Extract the [X, Y] coordinate from the center of the cell holding the provided text.  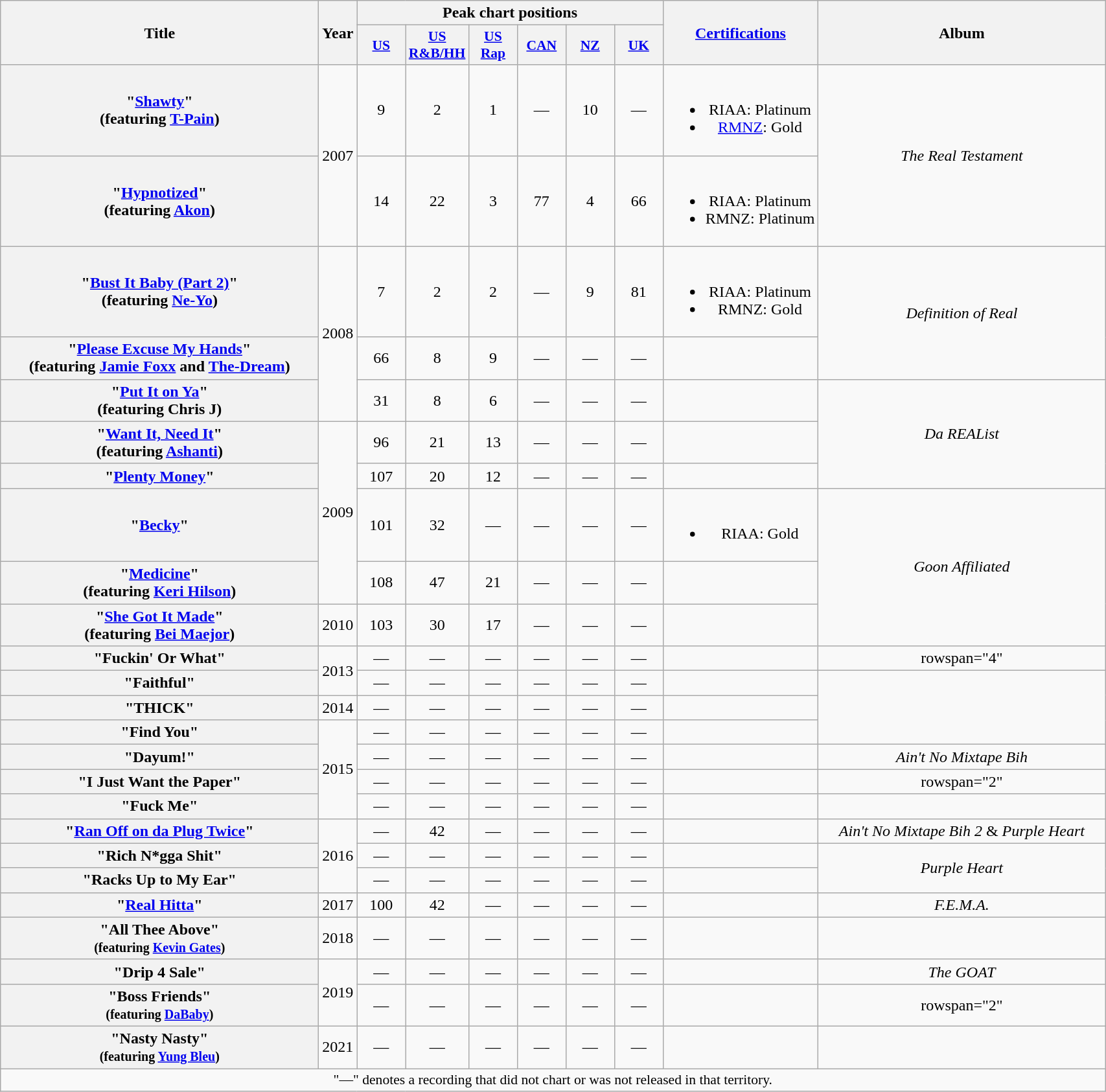
rowspan="4" [962, 658]
"Becky" [159, 525]
Ain't No Mixtape Bih [962, 757]
Album [962, 32]
14 [381, 201]
17 [492, 625]
30 [437, 625]
10 [590, 110]
101 [381, 525]
US R&B/HH [437, 45]
"Hypnotized" (featuring Akon) [159, 201]
2019 [338, 993]
"Plenty Money" [159, 476]
2015 [338, 769]
"Ran Off on da Plug Twice" [159, 831]
2007 [338, 156]
32 [437, 525]
CAN [542, 45]
1 [492, 110]
F.E.M.A. [962, 905]
Title [159, 32]
2009 [338, 512]
Ain't No Mixtape Bih 2 & Purple Heart [962, 831]
UK [639, 45]
"Find You" [159, 732]
100 [381, 905]
103 [381, 625]
Year [338, 32]
2013 [338, 671]
US Rap [492, 45]
"Medicine" (featuring Keri Hilson) [159, 582]
2016 [338, 855]
"Fuckin' Or What" [159, 658]
Goon Affiliated [962, 566]
US [381, 45]
22 [437, 201]
The Real Testament [962, 156]
"Drip 4 Sale" [159, 971]
"Want It, Need It" (featuring Ashanti) [159, 442]
81 [639, 292]
31 [381, 401]
3 [492, 201]
96 [381, 442]
2018 [338, 938]
6 [492, 401]
"Nasty Nasty"(featuring Yung Bleu) [159, 1047]
2021 [338, 1047]
4 [590, 201]
"Faithful" [159, 683]
"Bust It Baby (Part 2)" (featuring Ne-Yo) [159, 292]
2008 [338, 334]
"All Thee Above"(featuring Kevin Gates) [159, 938]
Purple Heart [962, 868]
2014 [338, 708]
"She Got It Made" (featuring Bei Maejor) [159, 625]
RIAA: PlatinumRMNZ: Platinum [741, 201]
The GOAT [962, 971]
Certifications [741, 32]
Da REAList [962, 434]
Definition of Real [962, 312]
"Racks Up to My Ear" [159, 880]
108 [381, 582]
"Fuck Me" [159, 806]
13 [492, 442]
"THICK" [159, 708]
107 [381, 476]
2017 [338, 905]
"—" denotes a recording that did not chart or was not released in that territory. [553, 1080]
"Real Hitta" [159, 905]
RIAA: Gold [741, 525]
"I Just Want the Paper" [159, 782]
"Rich N*gga Shit" [159, 855]
"Boss Friends"(featuring DaBaby) [159, 1005]
20 [437, 476]
7 [381, 292]
77 [542, 201]
NZ [590, 45]
12 [492, 476]
"Dayum!" [159, 757]
2010 [338, 625]
"Shawty" (featuring T-Pain) [159, 110]
"Put It on Ya" (featuring Chris J) [159, 401]
47 [437, 582]
"Please Excuse My Hands" (featuring Jamie Foxx and The-Dream) [159, 358]
Peak chart positions [510, 13]
